Return the [x, y] coordinate for the center point of the cell that contains the specified text.  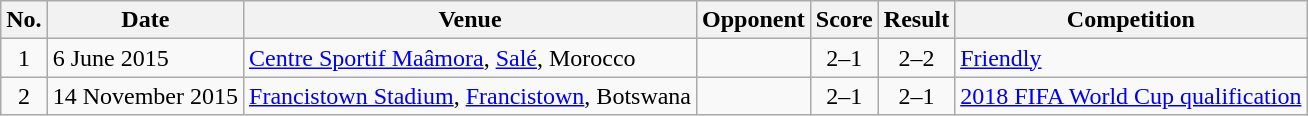
Opponent [754, 20]
Result [916, 20]
Venue [470, 20]
Date [145, 20]
Friendly [1131, 58]
6 June 2015 [145, 58]
Score [844, 20]
14 November 2015 [145, 96]
Centre Sportif Maâmora, Salé, Morocco [470, 58]
Francistown Stadium, Francistown, Botswana [470, 96]
No. [24, 20]
2 [24, 96]
1 [24, 58]
2–2 [916, 58]
2018 FIFA World Cup qualification [1131, 96]
Competition [1131, 20]
